Return the (X, Y) coordinate for the center point of the cell that contains the specified text.  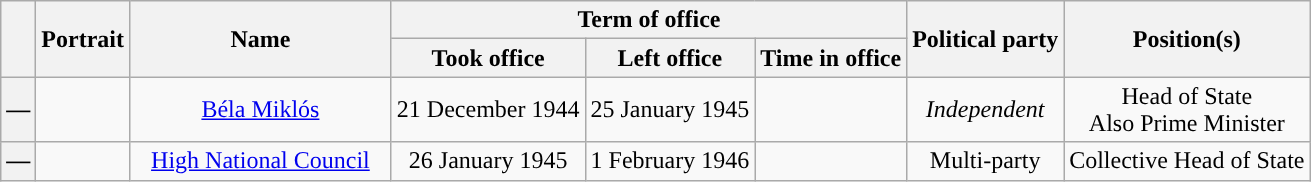
Took office (488, 58)
1 February 1946 (670, 161)
Head of StateAlso Prime Minister (1187, 110)
21 December 1944 (488, 110)
Left office (670, 58)
Time in office (831, 58)
Independent (986, 110)
Political party (986, 39)
Position(s) (1187, 39)
High National Council (260, 161)
Portrait (83, 39)
26 January 1945 (488, 161)
Collective Head of State (1187, 161)
Multi-party (986, 161)
Béla Miklós (260, 110)
Term of office (648, 20)
Name (260, 39)
25 January 1945 (670, 110)
